Search for the cell housing the specified text and yield its (X, Y) center coordinate. 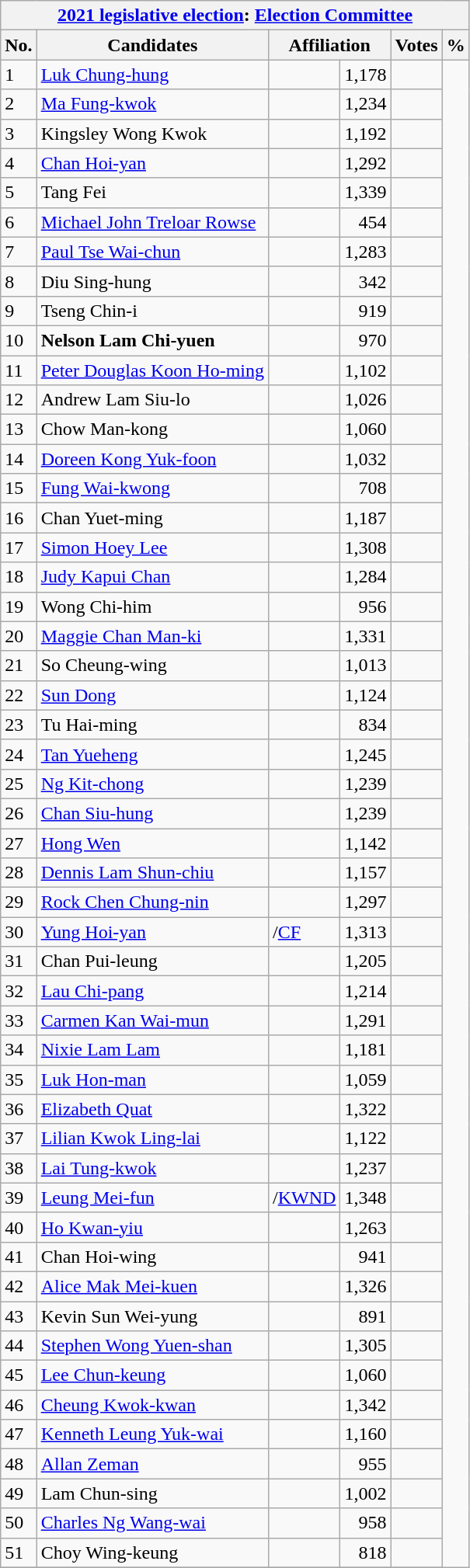
1,124 (365, 695)
10 (19, 340)
6 (19, 222)
Lam Chun-sing (152, 1493)
1,032 (365, 459)
Kevin Sun Wei-yung (152, 1316)
Kenneth Leung Yuk-wai (152, 1434)
35 (19, 1080)
Cheung Kwok-kwan (152, 1405)
941 (365, 1257)
Ng Kit-chong (152, 784)
1,283 (365, 252)
1,339 (365, 193)
25 (19, 784)
37 (19, 1139)
1,284 (365, 577)
/CF (305, 932)
16 (19, 518)
1,181 (365, 1050)
44 (19, 1346)
Votes (416, 45)
So Cheung-wing (152, 666)
Stephen Wong Yuen-shan (152, 1346)
1,326 (365, 1286)
45 (19, 1375)
32 (19, 991)
51 (19, 1552)
1,263 (365, 1227)
Paul Tse Wai-chun (152, 252)
39 (19, 1198)
Hong Wen (152, 843)
1,142 (365, 843)
Nelson Lam Chi-yuen (152, 340)
Maggie Chan Man-ki (152, 636)
1,291 (365, 1020)
Chan Hoi-wing (152, 1257)
1,157 (365, 873)
1,342 (365, 1405)
11 (19, 370)
970 (365, 340)
956 (365, 607)
Candidates (152, 45)
Doreen Kong Yuk-foon (152, 459)
9 (19, 311)
4 (19, 163)
14 (19, 459)
Peter Douglas Koon Ho-ming (152, 370)
24 (19, 754)
1,059 (365, 1080)
Lilian Kwok Ling-lai (152, 1139)
Michael John Treloar Rowse (152, 222)
27 (19, 843)
1,237 (365, 1168)
1 (19, 75)
33 (19, 1020)
26 (19, 813)
Luk Chung-hung (152, 75)
18 (19, 577)
2021 legislative election: Election Committee (235, 16)
1,292 (365, 163)
454 (365, 222)
Charles Ng Wang-wai (152, 1523)
Carmen Kan Wai-mun (152, 1020)
Chan Siu-hung (152, 813)
Chan Pui-leung (152, 961)
Allan Zeman (152, 1464)
21 (19, 666)
Lai Tung-kwok (152, 1168)
1,013 (365, 666)
708 (365, 488)
48 (19, 1464)
19 (19, 607)
Andrew Lam Siu-lo (152, 400)
No. (19, 45)
Simon Hoey Lee (152, 548)
29 (19, 902)
958 (365, 1523)
818 (365, 1552)
28 (19, 873)
49 (19, 1493)
Tang Fei (152, 193)
Kingsley Wong Kwok (152, 134)
% (455, 45)
1,192 (365, 134)
919 (365, 311)
Elizabeth Quat (152, 1109)
38 (19, 1168)
1,331 (365, 636)
12 (19, 400)
22 (19, 695)
1,245 (365, 754)
Nixie Lam Lam (152, 1050)
5 (19, 193)
23 (19, 725)
Yung Hoi-yan (152, 932)
7 (19, 252)
Sun Dong (152, 695)
Tan Yueheng (152, 754)
8 (19, 281)
2 (19, 104)
Tu Hai-ming (152, 725)
20 (19, 636)
41 (19, 1257)
834 (365, 725)
1,002 (365, 1493)
1,348 (365, 1198)
3 (19, 134)
40 (19, 1227)
1,122 (365, 1139)
1,305 (365, 1346)
Tseng Chin-i (152, 311)
1,322 (365, 1109)
Chan Hoi-yan (152, 163)
Ma Fung-kwok (152, 104)
Ho Kwan-yiu (152, 1227)
Lee Chun-keung (152, 1375)
Lau Chi-pang (152, 991)
891 (365, 1316)
46 (19, 1405)
43 (19, 1316)
Chan Yuet-ming (152, 518)
1,214 (365, 991)
Wong Chi-him (152, 607)
1,102 (365, 370)
1,234 (365, 104)
17 (19, 548)
30 (19, 932)
Choy Wing-keung (152, 1552)
Judy Kapui Chan (152, 577)
Luk Hon-man (152, 1080)
31 (19, 961)
/KWND (305, 1198)
34 (19, 1050)
Leung Mei-fun (152, 1198)
Dennis Lam Shun-chiu (152, 873)
1,313 (365, 932)
Fung Wai-kwong (152, 488)
1,178 (365, 75)
1,160 (365, 1434)
1,205 (365, 961)
Rock Chen Chung-nin (152, 902)
1,297 (365, 902)
Chow Man-kong (152, 429)
36 (19, 1109)
342 (365, 281)
15 (19, 488)
13 (19, 429)
Affiliation (329, 45)
1,308 (365, 548)
1,026 (365, 400)
1,187 (365, 518)
955 (365, 1464)
42 (19, 1286)
Alice Mak Mei-kuen (152, 1286)
Diu Sing-hung (152, 281)
47 (19, 1434)
50 (19, 1523)
